Determine the [x, y] coordinate at the center of the cell enclosing the given text.  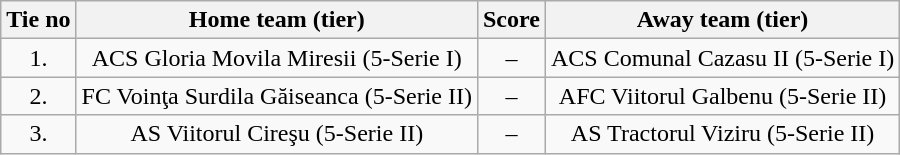
ACS Comunal Cazasu II (5-Serie I) [722, 58]
Tie no [38, 20]
AFC Viitorul Galbenu (5-Serie II) [722, 96]
Score [511, 20]
ACS Gloria Movila Miresii (5-Serie I) [276, 58]
Away team (tier) [722, 20]
Home team (tier) [276, 20]
1. [38, 58]
3. [38, 134]
FC Voinţa Surdila Găiseanca (5-Serie II) [276, 96]
AS Viitorul Cireşu (5-Serie II) [276, 134]
AS Tractorul Viziru (5-Serie II) [722, 134]
2. [38, 96]
